For the text-containing cell, return its midpoint in [x, y] coordinate format. 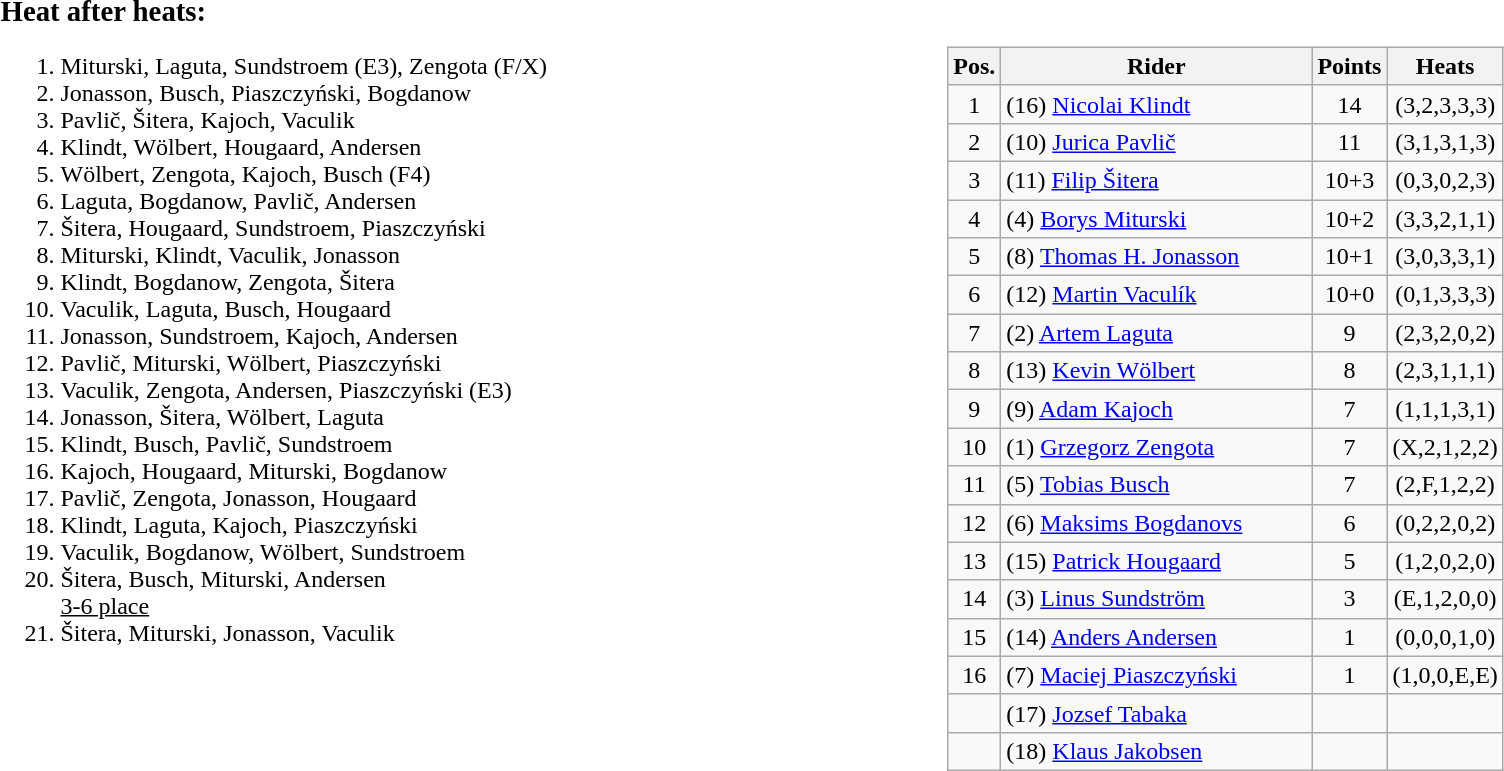
(5) Tobias Busch [1156, 485]
(18) Klaus Jakobsen [1156, 751]
(10) Jurica Pavlič [1156, 142]
16 [974, 675]
(2,3,1,1,1) [1445, 371]
(17) Jozsef Tabaka [1156, 713]
(E,1,2,0,0) [1445, 599]
(4) Borys Miturski [1156, 219]
10+3 [1350, 180]
(13) Kevin Wölbert [1156, 371]
Rider [1156, 66]
Heats [1445, 66]
(3,2,3,3,3) [1445, 104]
4 [974, 219]
(7) Maciej Piaszczyński [1156, 675]
(0,0,0,1,0) [1445, 637]
(14) Anders Andersen [1156, 637]
(1,0,0,E,E) [1445, 675]
(15) Patrick Hougaard [1156, 561]
15 [974, 637]
(3) Linus Sundström [1156, 599]
(0,3,0,2,3) [1445, 180]
(2) Artem Laguta [1156, 333]
Points [1350, 66]
(2,F,1,2,2) [1445, 485]
(X,2,1,2,2) [1445, 447]
13 [974, 561]
(1,2,0,2,0) [1445, 561]
(3,1,3,1,3) [1445, 142]
(2,3,2,0,2) [1445, 333]
(16) Nicolai Klindt [1156, 104]
Pos. [974, 66]
(9) Adam Kajoch [1156, 409]
(3,0,3,3,1) [1445, 257]
(6) Maksims Bogdanovs [1156, 523]
10 [974, 447]
10+2 [1350, 219]
2 [974, 142]
12 [974, 523]
(0,1,3,3,3) [1445, 295]
10+1 [1350, 257]
(12) Martin Vaculík [1156, 295]
(11) Filip Šitera [1156, 180]
(8) Thomas H. Jonasson [1156, 257]
10+0 [1350, 295]
(0,2,2,0,2) [1445, 523]
(1,1,1,3,1) [1445, 409]
(3,3,2,1,1) [1445, 219]
(1) Grzegorz Zengota [1156, 447]
